Search for the cell housing the specified text and yield its (X, Y) center coordinate. 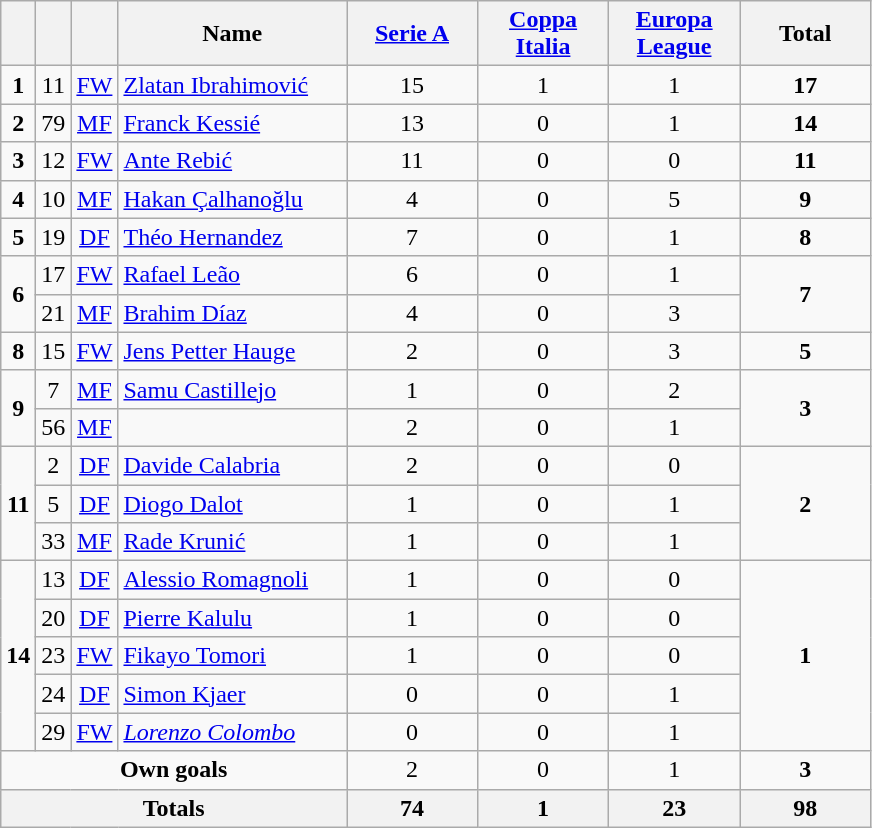
Total (806, 34)
Totals (174, 808)
12 (54, 161)
Ante Rebić (232, 161)
Samu Castillejo (232, 389)
19 (54, 237)
21 (54, 313)
98 (806, 808)
56 (54, 427)
Name (232, 34)
Own goals (174, 770)
Europa League (674, 34)
Franck Kessié (232, 123)
Alessio Romagnoli (232, 580)
10 (54, 199)
Davide Calabria (232, 465)
Jens Petter Hauge (232, 351)
Fikayo Tomori (232, 656)
Serie A (412, 34)
Hakan Çalhanoğlu (232, 199)
Coppa Italia (544, 34)
Simon Kjaer (232, 694)
20 (54, 618)
29 (54, 732)
Rafael Leão (232, 275)
Zlatan Ibrahimović (232, 85)
Pierre Kalulu (232, 618)
33 (54, 542)
74 (412, 808)
Rade Krunić (232, 542)
24 (54, 694)
Lorenzo Colombo (232, 732)
Théo Hernandez (232, 237)
79 (54, 123)
Brahim Díaz (232, 313)
Diogo Dalot (232, 503)
